Output the (X, Y) coordinate of the center of the cell containing the given text.  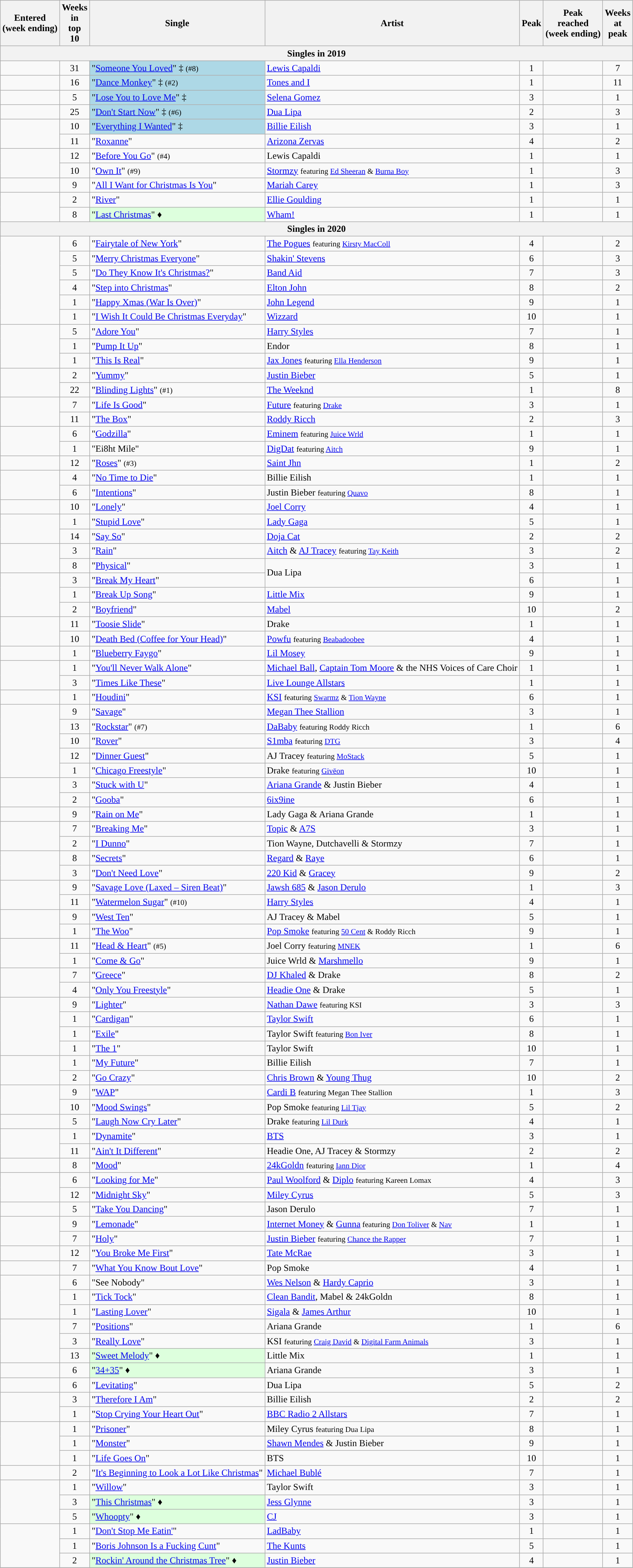
"Gooba" (177, 800)
"Own It" (#9) (177, 170)
Jess Glynne (392, 1502)
"Come & Go" (177, 961)
Elton John (392, 288)
Peakreached (week ending) (573, 23)
"Do They Know It's Christmas?" (177, 273)
14 (75, 536)
"Pump It Up" (177, 346)
KSI featuring Swarmz & Tion Wayne (392, 697)
"Death Bed (Coffee for Your Head)" (177, 639)
"Break Up Song" (177, 595)
Roddy Ricch (392, 419)
"Levitating" (177, 1385)
CJ (392, 1516)
"Exile" (177, 1034)
Weeksatpeak (618, 23)
Justin Bieber featuring Chance the Rapper (392, 1239)
"Intentions" (177, 492)
"Adore You" (177, 331)
Future featuring Drake (392, 404)
The Pogues featuring Kirsty MacColl (392, 244)
"Godzilla" (177, 434)
BBC Radio 2 Allstars (392, 1414)
Weeksintop10 (75, 23)
Arizona Zervas (392, 141)
"Cardigan" (177, 1019)
Regard & Raye (392, 858)
Ariana Grande & Justin Bieber (392, 785)
"Blinding Lights" (#1) (177, 390)
Band Aid (392, 273)
The Kunts (392, 1546)
"Take You Dancing" (177, 1209)
"WAP" (177, 1092)
16 (75, 83)
Miley Cyrus (392, 1195)
"This Is Real" (177, 361)
"River" (177, 200)
"Say So" (177, 536)
"Boyfriend" (177, 609)
"Merry Christmas Everyone" (177, 258)
Singles in 2019 (316, 53)
Single (177, 23)
"Secrets" (177, 858)
Entered (week ending) (30, 23)
Juice Wrld & Marshmello (392, 961)
"Life Is Good" (177, 404)
Drake (392, 624)
KSI featuring Craig David & Digital Farm Animals (392, 1341)
"The Woo" (177, 931)
Powfu featuring Beabadoobee (392, 639)
Joel Corry (392, 507)
AJ Tracey featuring MoStack (392, 756)
S1mba featuring DTG (392, 741)
Nathan Dawe featuring KSI (392, 1004)
Headie One & Drake (392, 990)
Aitch & AJ Tracey featuring Tay Keith (392, 551)
"Houdini" (177, 697)
"Midnight Sky" (177, 1195)
The Weeknd (392, 390)
DaBaby featuring Roddy Ricch (392, 727)
"Stupid Love" (177, 522)
"Sweet Melody" ♦ (177, 1355)
Lady Gaga (392, 522)
"You'll Never Walk Alone" (177, 668)
"Ain't It Different" (177, 1151)
"Rover" (177, 741)
"It's Beginning to Look a Lot Like Christmas" (177, 1473)
"Life Goes On" (177, 1458)
Tones and I (392, 83)
"Go Crazy" (177, 1077)
"West Ten" (177, 917)
"Positions" (177, 1326)
Tion Wayne, Dutchavelli & Stormzy (392, 843)
Joel Corry featuring MNEK (392, 946)
"Prisoner" (177, 1429)
Saint Jhn (392, 463)
"Only You Freestyle" (177, 990)
Paul Woolford & Diplo featuring Kareen Lomax (392, 1180)
31 (75, 68)
Wes Nelson & Hardy Caprio (392, 1282)
Live Lounge Allstars (392, 682)
"This Christmas" ♦ (177, 1502)
"Mood" (177, 1166)
25 (75, 112)
Pop Smoke featuring 50 Cent & Roddy Ricch (392, 931)
Internet Money & Gunna featuring Don Toliver & Nav (392, 1224)
Lady Gaga & Ariana Grande (392, 814)
"All I Want for Christmas Is You" (177, 185)
Shawn Mendes & Justin Bieber (392, 1443)
"Everything I Wanted" ‡ (177, 126)
"Someone You Loved" ‡ (#8) (177, 68)
"Dance Monkey" ‡ (#2) (177, 83)
Michael Ball, Captain Tom Moore & the NHS Voices of Care Choir (392, 668)
Wham! (392, 214)
Miley Cyrus featuring Dua Lipa (392, 1429)
John Legend (392, 302)
Mariah Carey (392, 185)
"The Box" (177, 419)
DJ Khaled & Drake (392, 975)
"34+35" ♦ (177, 1370)
"Roses" (#3) (177, 463)
"Physical" (177, 565)
AJ Tracey & Mabel (392, 917)
"Fairytale of New York" (177, 244)
"Tick Tock" (177, 1297)
"Rain on Me" (177, 814)
"Stop Crying Your Heart Out" (177, 1414)
Mabel (392, 609)
"Holy" (177, 1239)
"Don't Stop Me Eatin'" (177, 1531)
Ellie Goulding (392, 200)
"Therefore I Am" (177, 1400)
"Don't Start Now" ‡ (#6) (177, 112)
Megan Thee Stallion (392, 712)
"Blueberry Faygo" (177, 653)
Pop Smoke featuring Lil Tjay (392, 1107)
"Lonely" (177, 507)
"Toosie Slide" (177, 624)
"Rockin' Around the Christmas Tree" ♦ (177, 1560)
LadBaby (392, 1531)
"Rockstar" (#7) (177, 727)
"Savage" (177, 712)
22 (75, 390)
"Savage Love (Laxed – Siren Beat)" (177, 887)
Clean Bandit, Mabel & 24kGoldn (392, 1297)
DigDat featuring Aitch (392, 449)
"Monster" (177, 1443)
Eminem featuring Juice Wrld (392, 434)
Drake featuring Lil Durk (392, 1121)
"Rain" (177, 551)
"Happy Xmas (War Is Over)" (177, 302)
"Before You Go" (#4) (177, 156)
Headie One, AJ Tracey & Stormzy (392, 1151)
"Breaking Me" (177, 829)
"Dynamite" (177, 1136)
Tate McRae (392, 1253)
Jax Jones featuring Ella Henderson (392, 361)
"Mood Swings" (177, 1107)
"See Nobody" (177, 1282)
"Lighter" (177, 1004)
"No Time to Die" (177, 478)
"Watermelon Sugar" (#10) (177, 902)
"I Dunno" (177, 843)
Cardi B featuring Megan Thee Stallion (392, 1092)
"Lose You to Love Me" ‡ (177, 97)
Artist (392, 23)
Selena Gomez (392, 97)
"Looking for Me" (177, 1180)
"Laugh Now Cry Later" (177, 1121)
Jason Derulo (392, 1209)
"Whoopty" ♦ (177, 1516)
"Break My Heart" (177, 580)
"Willow" (177, 1487)
"Head & Heart" (#5) (177, 946)
"Greece" (177, 975)
"I Wish It Could Be Christmas Everyday" (177, 317)
Sigala & James Arthur (392, 1312)
Lil Mosey (392, 653)
"Ei8ht Mile" (177, 449)
"You Broke Me First" (177, 1253)
Endor (392, 346)
Singles in 2020 (316, 229)
"What You Know Bout Love" (177, 1268)
"Step into Christmas" (177, 288)
"Don't Need Love" (177, 873)
24kGoldn featuring Iann Dior (392, 1166)
Taylor Swift featuring Bon Iver (392, 1034)
"My Future" (177, 1063)
Justin Bieber featuring Quavo (392, 492)
Stormzy featuring Ed Sheeran & Burna Boy (392, 170)
Pop Smoke (392, 1268)
"Stuck with U" (177, 785)
Wizzard (392, 317)
"Really Love" (177, 1341)
Drake featuring Givēon (392, 770)
"Lasting Lover" (177, 1312)
"Times Like These" (177, 682)
Michael Bublé (392, 1473)
220 Kid & Gracey (392, 873)
Jawsh 685 & Jason Derulo (392, 887)
"Dinner Guest" (177, 756)
"Last Christmas" ♦ (177, 214)
Shakin' Stevens (392, 258)
6ix9ine (392, 800)
Doja Cat (392, 536)
Chris Brown & Young Thug (392, 1077)
Peak (531, 23)
"Roxanne" (177, 141)
"Chicago Freestyle" (177, 770)
"Lemonade" (177, 1224)
"Boris Johnson Is a Fucking Cunt" (177, 1546)
Topic & A7S (392, 829)
"The 1" (177, 1048)
"Yummy" (177, 375)
